Find where the given text appears and provide that cell's center as (X, Y) coordinate. 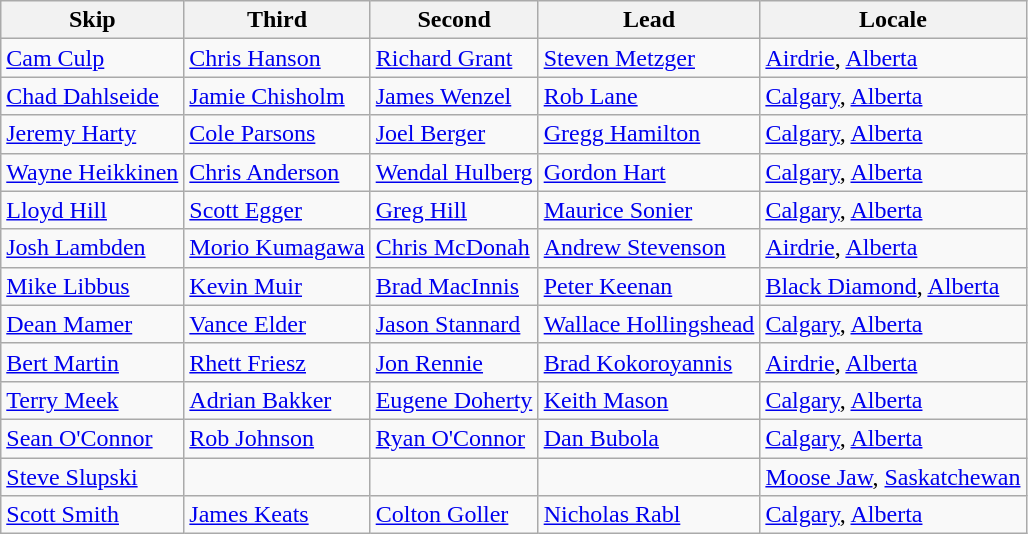
James Wenzel (454, 96)
Eugene Doherty (454, 400)
Chris Anderson (277, 172)
Jon Rennie (454, 362)
Cam Culp (92, 58)
Lloyd Hill (92, 210)
Peter Keenan (649, 286)
Chris McDonah (454, 248)
Moose Jaw, Saskatchewan (893, 477)
Ryan O'Connor (454, 438)
Bert Martin (92, 362)
James Keats (277, 515)
Maurice Sonier (649, 210)
Andrew Stevenson (649, 248)
Brad Kokoroyannis (649, 362)
Chris Hanson (277, 58)
Wendal Hulberg (454, 172)
Locale (893, 20)
Jason Stannard (454, 324)
Joel Berger (454, 134)
Adrian Bakker (277, 400)
Rhett Friesz (277, 362)
Rob Lane (649, 96)
Richard Grant (454, 58)
Scott Smith (92, 515)
Gordon Hart (649, 172)
Scott Egger (277, 210)
Steve Slupski (92, 477)
Greg Hill (454, 210)
Mike Libbus (92, 286)
Gregg Hamilton (649, 134)
Skip (92, 20)
Second (454, 20)
Jeremy Harty (92, 134)
Terry Meek (92, 400)
Lead (649, 20)
Black Diamond, Alberta (893, 286)
Chad Dahlseide (92, 96)
Dan Bubola (649, 438)
Kevin Muir (277, 286)
Rob Johnson (277, 438)
Colton Goller (454, 515)
Brad MacInnis (454, 286)
Steven Metzger (649, 58)
Vance Elder (277, 324)
Sean O'Connor (92, 438)
Josh Lambden (92, 248)
Jamie Chisholm (277, 96)
Keith Mason (649, 400)
Morio Kumagawa (277, 248)
Nicholas Rabl (649, 515)
Third (277, 20)
Wayne Heikkinen (92, 172)
Dean Mamer (92, 324)
Wallace Hollingshead (649, 324)
Cole Parsons (277, 134)
